Output the [x, y] coordinate of the center of the cell containing the given text.  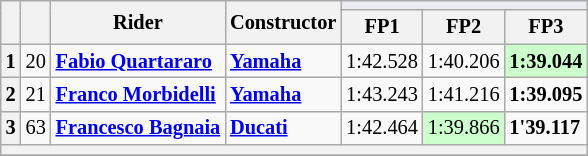
1:39.095 [546, 94]
1'39.117 [546, 128]
FP1 [382, 27]
Franco Morbidelli [138, 94]
20 [36, 61]
63 [36, 128]
Francesco Bagnaia [138, 128]
21 [36, 94]
1:41.216 [464, 94]
1:39.044 [546, 61]
2 [11, 94]
3 [11, 128]
1:43.243 [382, 94]
1:39.866 [464, 128]
1:40.206 [464, 61]
Fabio Quartararo [138, 61]
1 [11, 61]
1:42.528 [382, 61]
FP3 [546, 27]
1:42.464 [382, 128]
Constructor [283, 22]
Ducati [283, 128]
FP2 [464, 27]
Rider [138, 22]
